Locate the cell with the specified text and output its [X, Y] center coordinate. 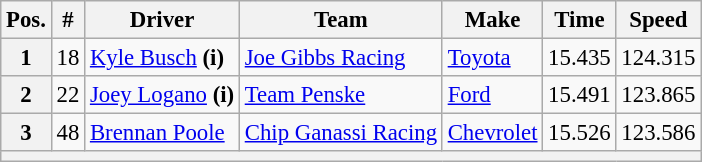
Time [580, 20]
15.435 [580, 58]
Chevrolet [492, 133]
15.526 [580, 133]
18 [68, 58]
# [68, 20]
Toyota [492, 58]
48 [68, 133]
Chip Ganassi Racing [340, 133]
15.491 [580, 95]
Speed [658, 20]
22 [68, 95]
Pos. [26, 20]
Joe Gibbs Racing [340, 58]
Team [340, 20]
Driver [162, 20]
1 [26, 58]
3 [26, 133]
Make [492, 20]
Ford [492, 95]
124.315 [658, 58]
123.865 [658, 95]
Kyle Busch (i) [162, 58]
Joey Logano (i) [162, 95]
123.586 [658, 133]
Brennan Poole [162, 133]
2 [26, 95]
Team Penske [340, 95]
